Scan for the cell matching the given text and deliver its (X, Y) coordinate at center. 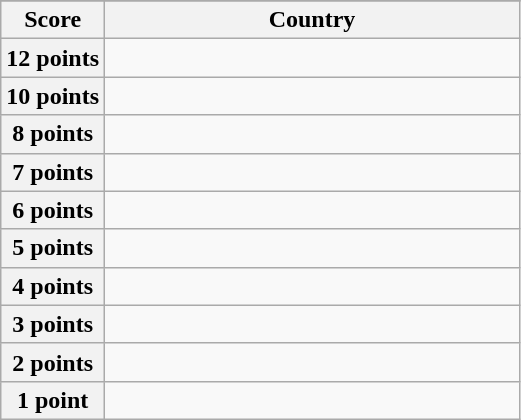
4 points (53, 286)
Score (53, 20)
10 points (53, 96)
6 points (53, 210)
5 points (53, 248)
Country (312, 20)
7 points (53, 172)
8 points (53, 134)
2 points (53, 362)
1 point (53, 400)
3 points (53, 324)
12 points (53, 58)
